Determine the (X, Y) coordinate at the center of the cell enclosing the given text.  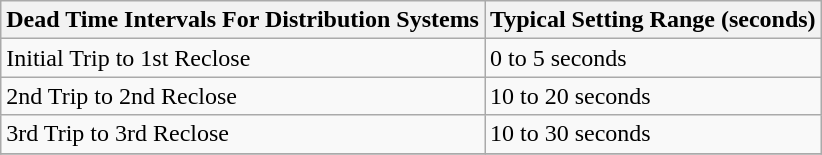
10 to 30 seconds (652, 134)
0 to 5 seconds (652, 58)
Initial Trip to 1st Reclose (243, 58)
2nd Trip to 2nd Reclose (243, 96)
10 to 20 seconds (652, 96)
Typical Setting Range (seconds) (652, 20)
3rd Trip to 3rd Reclose (243, 134)
Dead Time Intervals For Distribution Systems (243, 20)
